Return (X, Y) of the center of cell containing provided text 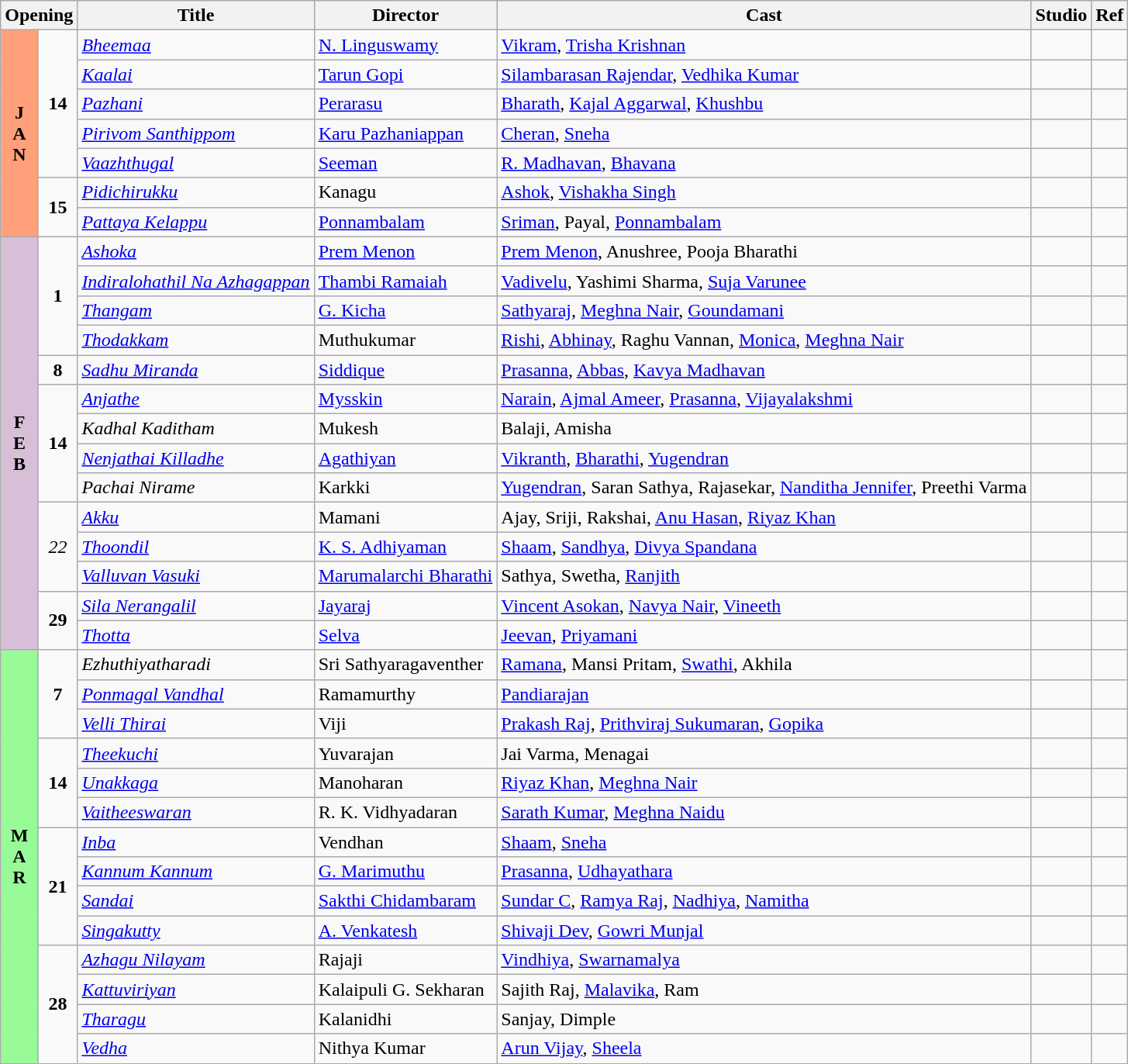
Marumalarchi Bharathi (405, 576)
Vindhiya, Swarnamalya (764, 960)
Tarun Gopi (405, 74)
Vikranth, Bharathi, Yugendran (764, 458)
Bharath, Kajal Aggarwal, Khushbu (764, 104)
Theekuchi (195, 753)
N. Linguswamy (405, 45)
Sakthi Chidambaram (405, 901)
Pattaya Kelappu (195, 222)
Bheemaa (195, 45)
Thoondil (195, 547)
FEB (20, 444)
Sadhu Miranda (195, 370)
Ashok, Vishakha Singh (764, 192)
G. Kicha (405, 310)
Kattuviriyan (195, 990)
Yuvarajan (405, 753)
Sathyaraj, Meghna Nair, Goundamani (764, 310)
Shaam, Sandhya, Divya Spandana (764, 547)
Tharagu (195, 1019)
Muthukumar (405, 340)
Thangam (195, 310)
Vincent Asokan, Navya Nair, Vineeth (764, 606)
Akku (195, 517)
Sandai (195, 901)
Kalanidhi (405, 1019)
Inba (195, 841)
Azhagu Nilayam (195, 960)
Prem Menon, Anushree, Pooja Bharathi (764, 251)
Mukesh (405, 429)
Kadhal Kaditham (195, 429)
Shaam, Sneha (764, 841)
Perarasu (405, 104)
Shivaji Dev, Gowri Munjal (764, 931)
Pazhani (195, 104)
Balaji, Amisha (764, 429)
Sathya, Swetha, Ranjith (764, 576)
Pirivom Santhippom (195, 133)
Prem Menon (405, 251)
Prasanna, Udhayathara (764, 872)
28 (57, 1004)
Sanjay, Dimple (764, 1019)
Jeevan, Priyamani (764, 635)
Ponmagal Vandhal (195, 694)
Yugendran, Saran Sathya, Rajasekar, Nanditha Jennifer, Preethi Varma (764, 488)
Cast (764, 16)
Indiralohathil Na Azhagappan (195, 281)
Jai Varma, Menagai (764, 753)
Ashoka (195, 251)
Vaitheeswaran (195, 812)
Ramamurthy (405, 694)
22 (57, 547)
Vedha (195, 1048)
Seeman (405, 163)
Riyaz Khan, Meghna Nair (764, 782)
Viji (405, 724)
Silambarasan Rajendar, Vedhika Kumar (764, 74)
R. K. Vidhyadaran (405, 812)
Prakash Raj, Prithviraj Sukumaran, Gopika (764, 724)
Cheran, Sneha (764, 133)
Kannum Kannum (195, 872)
Ref (1110, 16)
Pandiarajan (764, 694)
Studio (1061, 16)
Selva (405, 635)
Prasanna, Abbas, Kavya Madhavan (764, 370)
Sriman, Payal, Ponnambalam (764, 222)
A. Venkatesh (405, 931)
Valluvan Vasuki (195, 576)
Ezhuthiyatharadi (195, 665)
Vendhan (405, 841)
Vikram, Trisha Krishnan (764, 45)
7 (57, 694)
Velli Thirai (195, 724)
Kalaipuli G. Sekharan (405, 990)
Ajay, Sriji, Rakshai, Anu Hasan, Riyaz Khan (764, 517)
Nithya Kumar (405, 1048)
Mamani (405, 517)
Title (195, 16)
Vaazhthugal (195, 163)
Narain, Ajmal Ameer, Prasanna, Vijayalakshmi (764, 399)
R. Madhavan, Bhavana (764, 163)
Sila Nerangalil (195, 606)
Karu Pazhaniappan (405, 133)
Director (405, 16)
21 (57, 886)
Thodakkam (195, 340)
Ramana, Mansi Pritam, Swathi, Akhila (764, 665)
Jayaraj (405, 606)
Unakkaga (195, 782)
Vadivelu, Yashimi Sharma, Suja Varunee (764, 281)
Karkki (405, 488)
G. Marimuthu (405, 872)
Rajaji (405, 960)
JAN (20, 133)
Rishi, Abhinay, Raghu Vannan, Monica, Meghna Nair (764, 340)
Thambi Ramaiah (405, 281)
Kaalai (195, 74)
Ponnambalam (405, 222)
29 (57, 620)
Pidichirukku (195, 192)
Kanagu (405, 192)
Manoharan (405, 782)
Sajith Raj, Malavika, Ram (764, 990)
Sundar C, Ramya Raj, Nadhiya, Namitha (764, 901)
Agathiyan (405, 458)
1 (57, 295)
Sri Sathyaragaventher (405, 665)
Opening (39, 16)
Thotta (195, 635)
MAR (20, 856)
Nenjathai Killadhe (195, 458)
K. S. Adhiyaman (405, 547)
Singakutty (195, 931)
8 (57, 370)
15 (57, 207)
Sarath Kumar, Meghna Naidu (764, 812)
Siddique (405, 370)
Arun Vijay, Sheela (764, 1048)
Mysskin (405, 399)
Anjathe (195, 399)
Pachai Nirame (195, 488)
